Scan for the cell matching the given text and deliver its (x, y) coordinate at center. 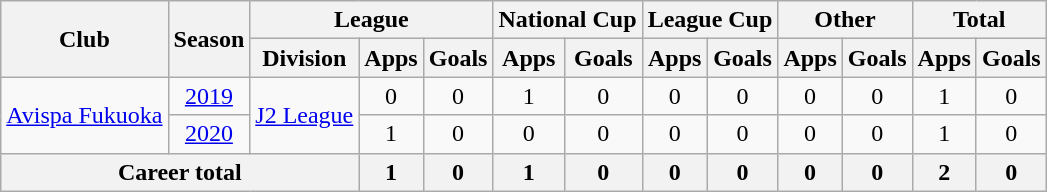
J2 League (304, 115)
Total (979, 20)
2 (944, 172)
League (372, 20)
League Cup (710, 20)
Avispa Fukuoka (84, 115)
2019 (209, 96)
Division (304, 58)
Other (845, 20)
National Cup (568, 20)
Season (209, 39)
Career total (180, 172)
2020 (209, 134)
Club (84, 39)
